Find where the given text appears and provide that cell's center as [x, y] coordinate. 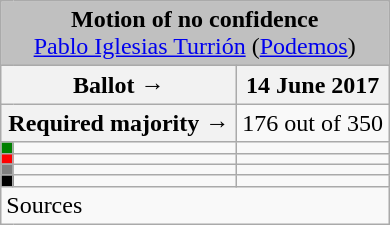
Required majority → [119, 123]
Ballot → [119, 85]
Sources [195, 205]
14 June 2017 [313, 85]
176 out of 350 [313, 123]
Motion of no confidencePablo Iglesias Turrión (Podemos) [195, 34]
